Determine the [X, Y] coordinate at the center of the cell enclosing the given text.  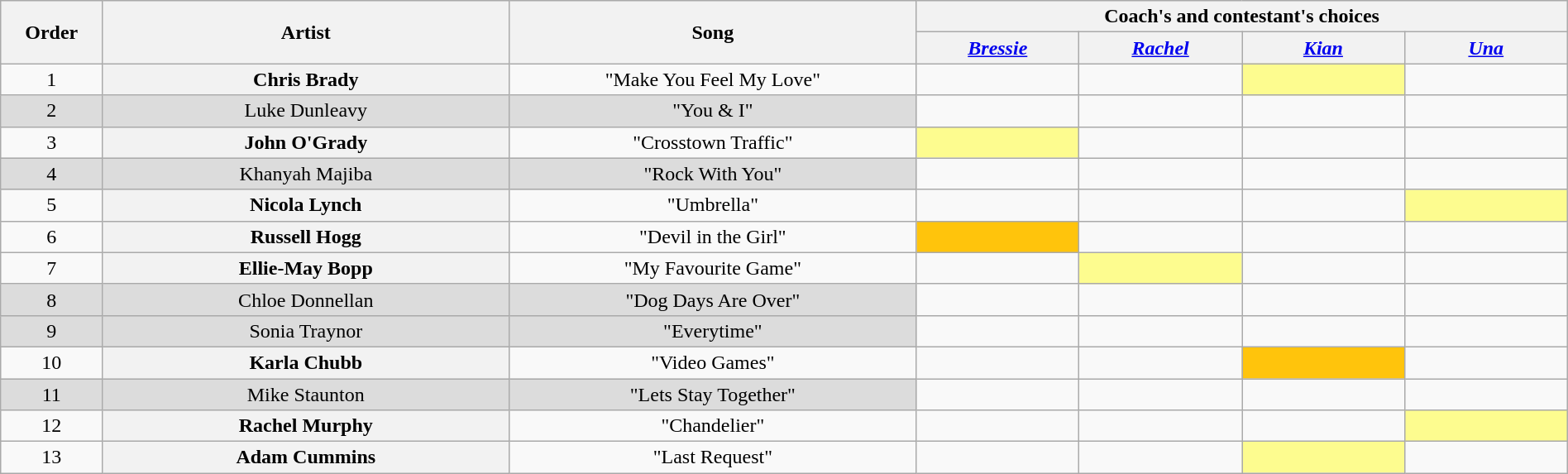
Chloe Donnellan [306, 299]
"My Favourite Game" [713, 268]
8 [51, 299]
"Crosstown Traffic" [713, 142]
Khanyah Majiba [306, 174]
2 [51, 111]
3 [51, 142]
13 [51, 457]
Sonia Traynor [306, 331]
Luke Dunleavy [306, 111]
"Dog Days Are Over" [713, 299]
Russell Hogg [306, 237]
5 [51, 205]
"Umbrella" [713, 205]
Una [1485, 48]
"Chandelier" [713, 426]
Coach's and contestant's choices [1242, 17]
"Everytime" [713, 331]
12 [51, 426]
11 [51, 395]
Rachel Murphy [306, 426]
6 [51, 237]
John O'Grady [306, 142]
Order [51, 32]
Kian [1323, 48]
Bressie [997, 48]
10 [51, 362]
Mike Staunton [306, 395]
Song [713, 32]
Artist [306, 32]
"Make You Feel My Love" [713, 79]
Rachel [1161, 48]
7 [51, 268]
Chris Brady [306, 79]
"Rock With You" [713, 174]
"You & I" [713, 111]
"Lets Stay Together" [713, 395]
9 [51, 331]
Ellie-May Bopp [306, 268]
"Last Request" [713, 457]
"Devil in the Girl" [713, 237]
Adam Cummins [306, 457]
Karla Chubb [306, 362]
1 [51, 79]
4 [51, 174]
Nicola Lynch [306, 205]
"Video Games" [713, 362]
